For the text-containing cell, return its midpoint in [x, y] coordinate format. 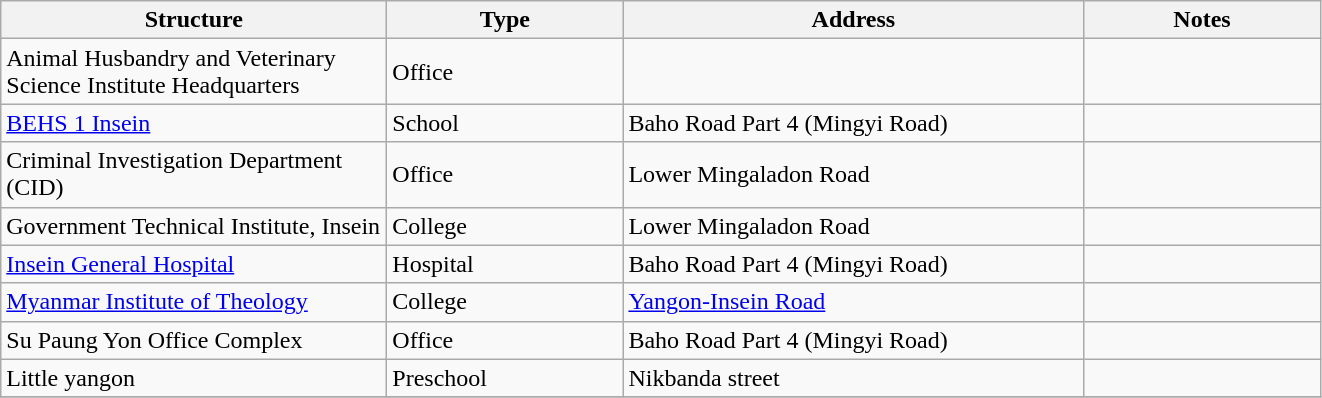
Preschool [505, 378]
Myanmar Institute of Theology [194, 302]
School [505, 123]
Notes [1202, 20]
Insein General Hospital [194, 264]
Little yangon [194, 378]
Hospital [505, 264]
Type [505, 20]
BEHS 1 Insein [194, 123]
Structure [194, 20]
Criminal Investigation Department (CID) [194, 174]
Su Paung Yon Office Complex [194, 340]
Address [854, 20]
Animal Husbandry and Veterinary Science Institute Headquarters [194, 72]
Government Technical Institute, Insein [194, 226]
Nikbanda street [854, 378]
Yangon-Insein Road [854, 302]
